Search for the cell housing the specified text and yield its (X, Y) center coordinate. 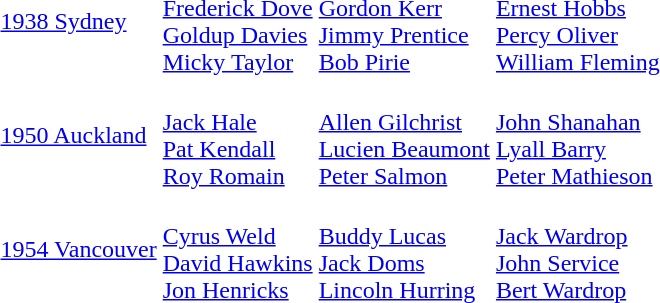
Jack HalePat KendallRoy Romain (238, 136)
Allen GilchristLucien BeaumontPeter Salmon (404, 136)
